Find where the given text appears and provide that cell's center as [x, y] coordinate. 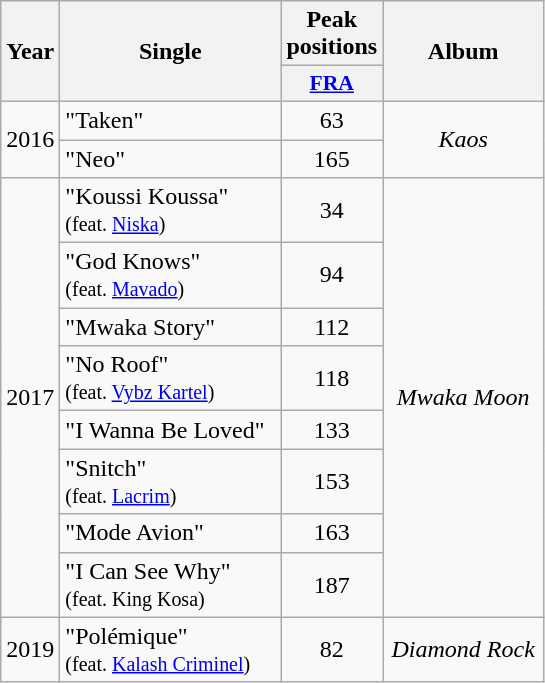
Kaos [464, 139]
Single [170, 52]
187 [332, 584]
"Neo" [170, 159]
153 [332, 482]
"Koussi Koussa"(feat. Niska) [170, 210]
112 [332, 327]
"I Can See Why"(feat. King Kosa) [170, 584]
Album [464, 52]
Year [30, 52]
"God Knows"(feat. Mavado) [170, 276]
2019 [30, 650]
"Taken" [170, 120]
163 [332, 533]
34 [332, 210]
2016 [30, 139]
82 [332, 650]
"Polémique"(feat. Kalash Criminel) [170, 650]
118 [332, 378]
Diamond Rock [464, 650]
"I Wanna Be Loved" [170, 430]
"Mwaka Story" [170, 327]
"Snitch"(feat. Lacrim) [170, 482]
Mwaka Moon [464, 398]
2017 [30, 398]
Peak positions [332, 34]
"Mode Avion" [170, 533]
FRA [332, 84]
63 [332, 120]
94 [332, 276]
165 [332, 159]
133 [332, 430]
"No Roof"(feat. Vybz Kartel) [170, 378]
